Determine the [X, Y] coordinate at the center of the cell enclosing the given text.  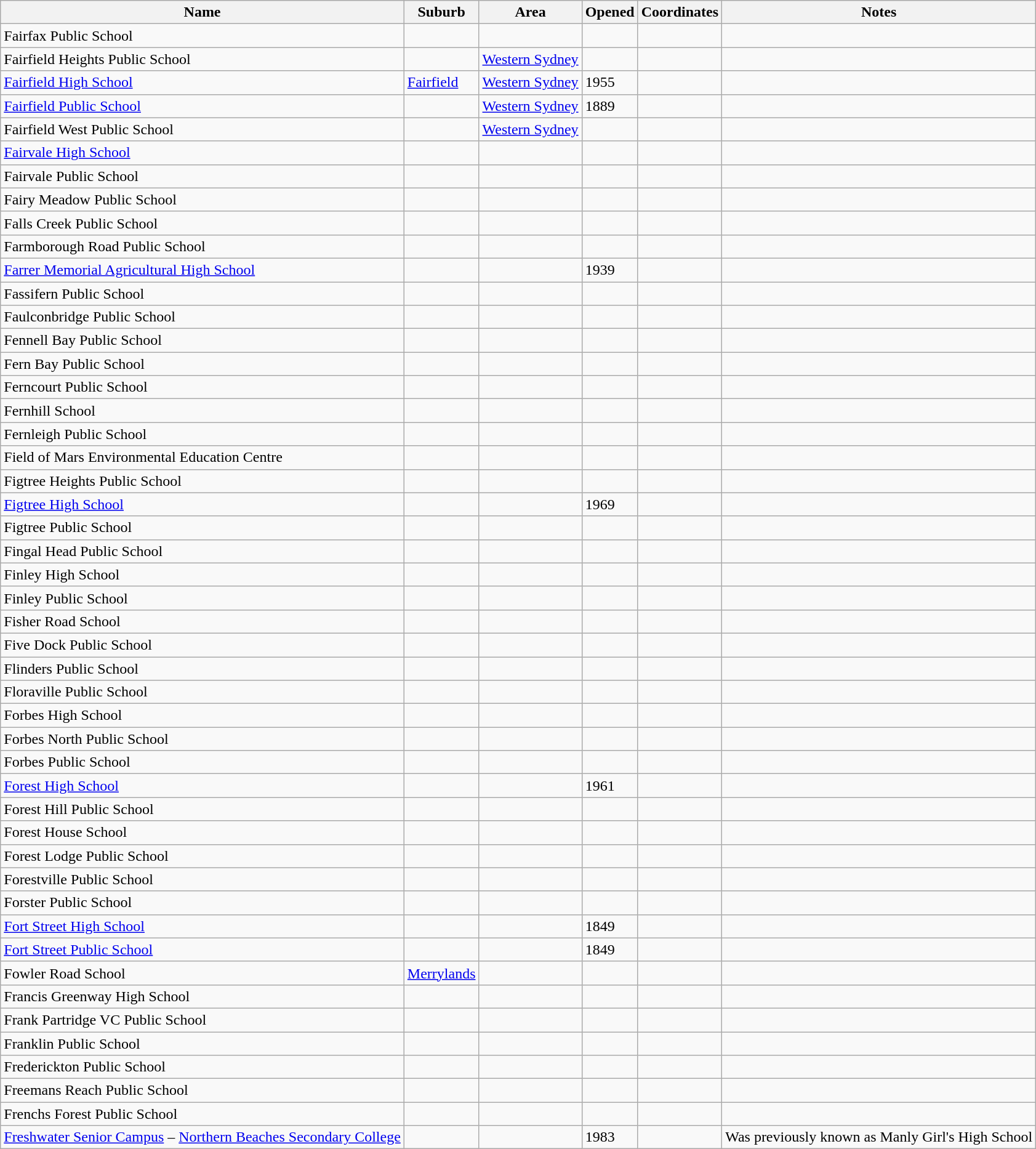
Forest Lodge Public School [203, 856]
Farmborough Road Public School [203, 246]
Fairy Meadow Public School [203, 200]
Figtree High School [203, 504]
Frenchs Forest Public School [203, 1114]
Fennell Bay Public School [203, 341]
Fairfield High School [203, 83]
Fort Street Public School [203, 949]
Opened [609, 12]
Franklin Public School [203, 1044]
Name [203, 12]
Forster Public School [203, 903]
Frederickton Public School [203, 1067]
Flinders Public School [203, 668]
Figtree Public School [203, 528]
Forest House School [203, 833]
Freemans Reach Public School [203, 1091]
Forbes Public School [203, 762]
Fassifern Public School [203, 294]
Forestville Public School [203, 879]
Merrylands [441, 973]
Five Dock Public School [203, 645]
Fairfax Public School [203, 36]
Forbes High School [203, 716]
Falls Creek Public School [203, 223]
1969 [609, 504]
1889 [609, 106]
Fingal Head Public School [203, 551]
Ferncourt Public School [203, 387]
Fort Street High School [203, 926]
Notes [879, 12]
Forbes North Public School [203, 739]
Was previously known as Manly Girl's High School [879, 1137]
Francis Greenway High School [203, 996]
Coordinates [680, 12]
Fairvale Public School [203, 176]
Forest High School [203, 786]
Fern Bay Public School [203, 364]
Floraville Public School [203, 692]
Fisher Road School [203, 621]
1983 [609, 1137]
Fairfield Heights Public School [203, 59]
Fowler Road School [203, 973]
1961 [609, 786]
Finley High School [203, 574]
Fernleigh Public School [203, 434]
Fernhill School [203, 411]
Faulconbridge Public School [203, 317]
1955 [609, 83]
Figtree Heights Public School [203, 481]
Suburb [441, 12]
Forest Hill Public School [203, 809]
Area [531, 12]
Fairfield Public School [203, 106]
Frank Partridge VC Public School [203, 1020]
Finley Public School [203, 598]
Fairvale High School [203, 153]
Fairfield [441, 83]
Farrer Memorial Agricultural High School [203, 270]
Fairfield West Public School [203, 129]
1939 [609, 270]
Freshwater Senior Campus – Northern Beaches Secondary College [203, 1137]
Field of Mars Environmental Education Centre [203, 458]
